From the cell containing the given text, extract its center point as [x, y] coordinate. 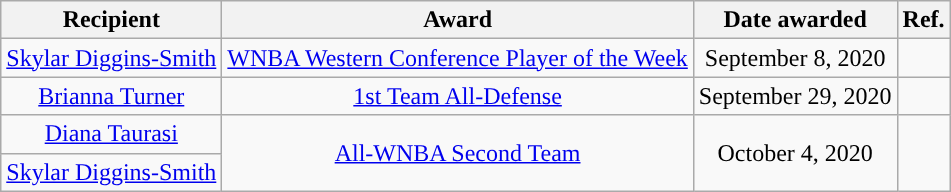
September 8, 2020 [795, 58]
October 4, 2020 [795, 153]
Diana Taurasi [112, 134]
All-WNBA Second Team [458, 153]
Ref. [924, 20]
Recipient [112, 20]
September 29, 2020 [795, 96]
Date awarded [795, 20]
Award [458, 20]
Brianna Turner [112, 96]
1st Team All-Defense [458, 96]
WNBA Western Conference Player of the Week [458, 58]
